Return [x, y] of the center of cell containing provided text 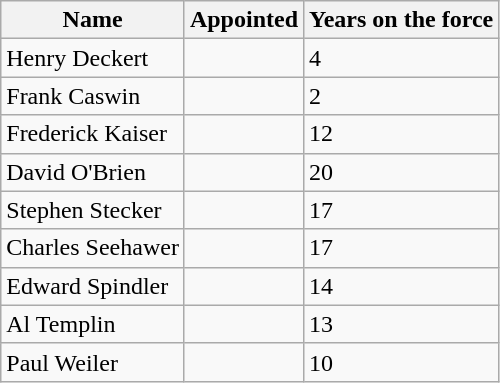
Appointed [244, 20]
Paul Weiler [93, 362]
2 [402, 96]
David O'Brien [93, 172]
Henry Deckert [93, 58]
Edward Spindler [93, 286]
13 [402, 324]
Stephen Stecker [93, 210]
Years on the force [402, 20]
10 [402, 362]
Frank Caswin [93, 96]
Name [93, 20]
Frederick Kaiser [93, 134]
12 [402, 134]
4 [402, 58]
Charles Seehawer [93, 248]
20 [402, 172]
14 [402, 286]
Al Templin [93, 324]
